Determine the (X, Y) coordinate at the center of the cell enclosing the given text.  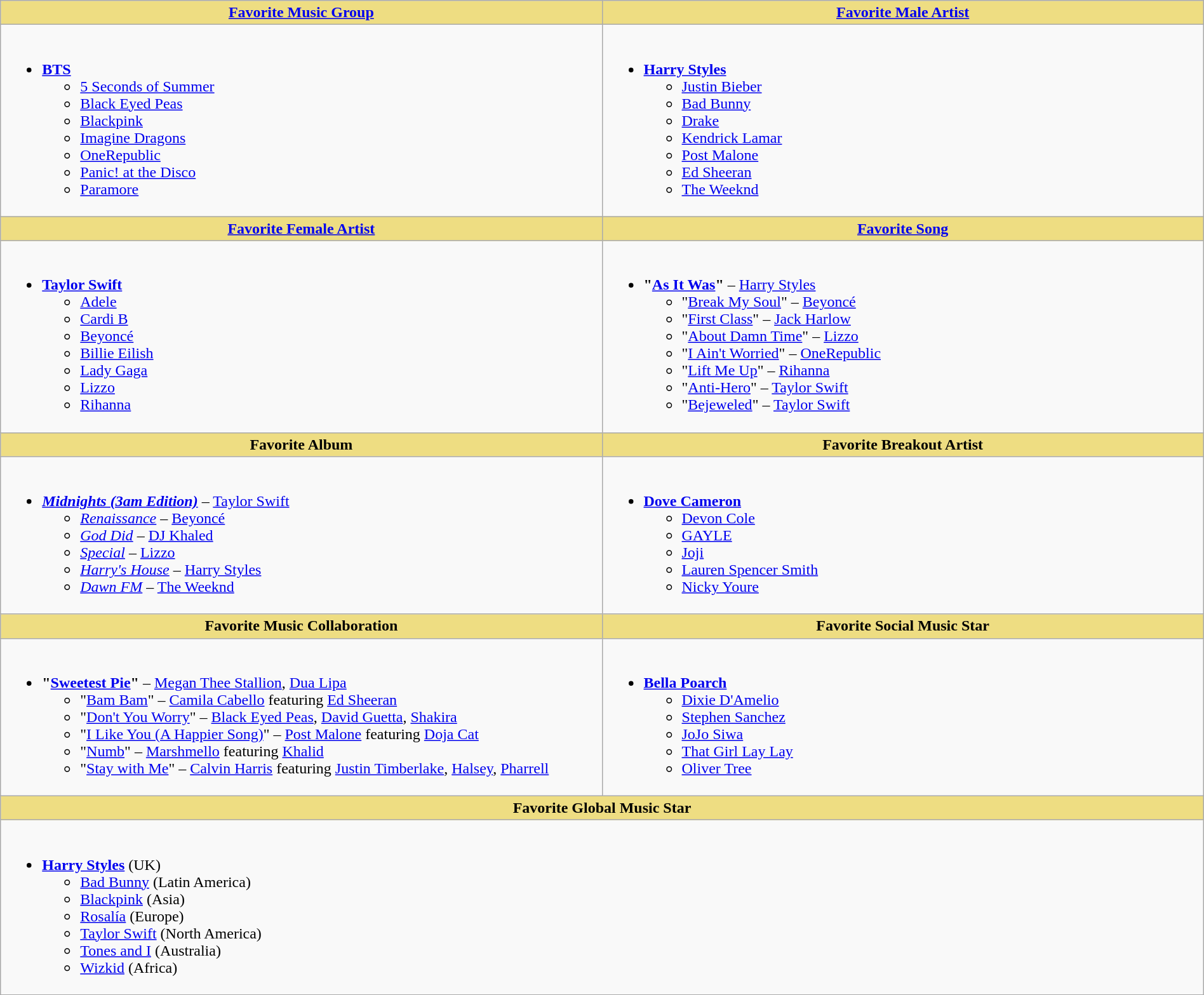
Midnights (3am Edition) – Taylor SwiftRenaissance – BeyoncéGod Did – DJ KhaledSpecial – LizzoHarry's House – Harry StylesDawn FM – The Weeknd (301, 535)
Harry Styles (UK)Bad Bunny (Latin America)Blackpink (Asia)Rosalía (Europe)Taylor Swift (North America)Tones and I (Australia)Wizkid (Africa) (602, 907)
Favorite Female Artist (301, 229)
Favorite Song (903, 229)
Dove CameronDevon ColeGAYLEJojiLauren Spencer SmithNicky Youre (903, 535)
Taylor SwiftAdeleCardi BBeyoncéBillie EilishLady GagaLizzoRihanna (301, 337)
Favorite Music Collaboration (301, 626)
Favorite Social Music Star (903, 626)
Favorite Album (301, 444)
Bella PoarchDixie D'AmelioStephen SanchezJoJo SiwaThat Girl Lay LayOliver Tree (903, 717)
BTS5 Seconds of SummerBlack Eyed PeasBlackpinkImagine DragonsOneRepublicPanic! at the DiscoParamore (301, 121)
Favorite Breakout Artist (903, 444)
Favorite Music Group (301, 13)
Favorite Global Music Star (602, 808)
Harry StylesJustin BieberBad BunnyDrakeKendrick LamarPost MaloneEd SheeranThe Weeknd (903, 121)
Favorite Male Artist (903, 13)
